For the text-containing cell, return its midpoint in (X, Y) coordinate format. 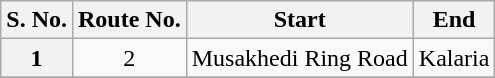
2 (129, 58)
S. No. (37, 20)
Kalaria (454, 58)
Musakhedi Ring Road (300, 58)
1 (37, 58)
Route No. (129, 20)
Start (300, 20)
End (454, 20)
